Locate the cell with the specified text and output its (X, Y) center coordinate. 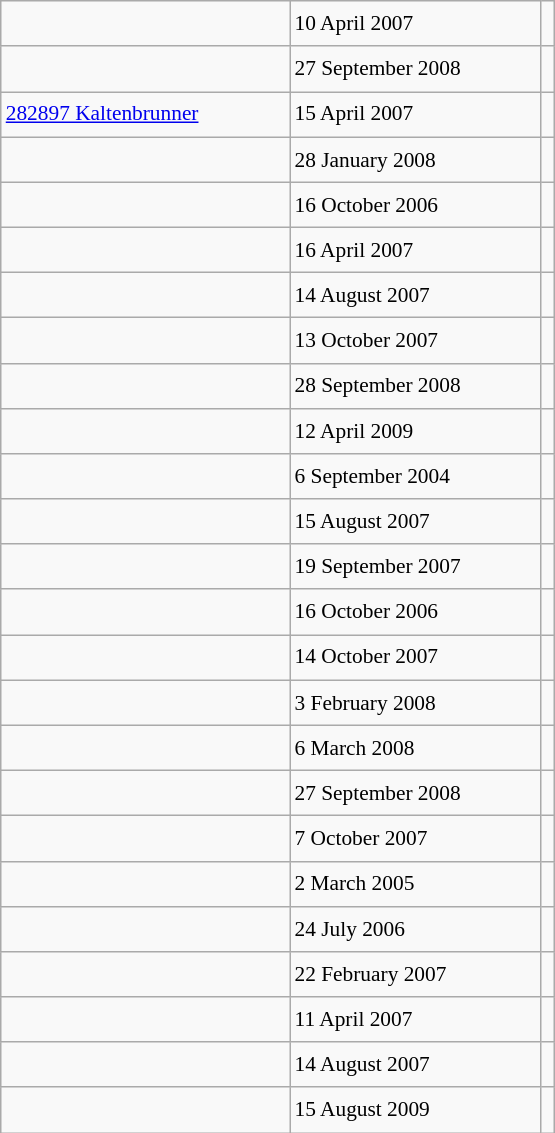
14 October 2007 (416, 658)
2 March 2005 (416, 884)
6 March 2008 (416, 748)
7 October 2007 (416, 838)
15 August 2007 (416, 522)
10 April 2007 (416, 24)
3 February 2008 (416, 702)
28 September 2008 (416, 386)
11 April 2007 (416, 1020)
6 September 2004 (416, 476)
22 February 2007 (416, 974)
15 August 2009 (416, 1110)
28 January 2008 (416, 160)
12 April 2009 (416, 430)
19 September 2007 (416, 566)
13 October 2007 (416, 340)
16 April 2007 (416, 250)
282897 Kaltenbrunner (146, 114)
24 July 2006 (416, 928)
15 April 2007 (416, 114)
